Detect which cell encompasses the target text, then output its [X, Y] center coordinate. 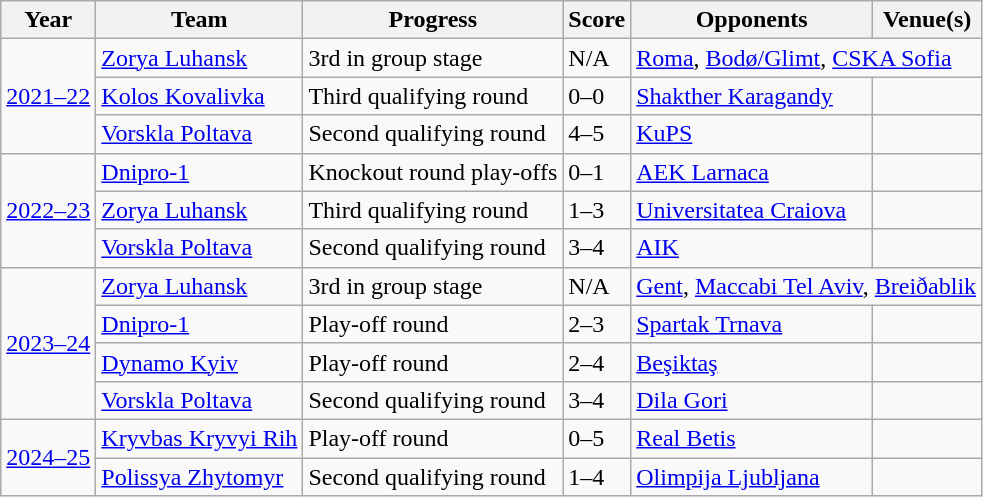
Polissya Zhytomyr [200, 477]
Roma, Bodø/Glimt, CSKA Sofia [806, 58]
Opponents [752, 20]
4–5 [597, 134]
Spartak Trnava [752, 324]
KuPS [752, 134]
Olimpija Ljubljana [752, 477]
Dynamo Kyiv [200, 362]
AEK Larnaca [752, 172]
Dila Gori [752, 400]
1–3 [597, 210]
Gent, Maccabi Tel Aviv, Breiðablik [806, 286]
Team [200, 20]
0–1 [597, 172]
Progress [433, 20]
Real Betis [752, 438]
AIK [752, 248]
2–3 [597, 324]
2021–22 [48, 96]
Universitatea Craiova [752, 210]
1–4 [597, 477]
2024–25 [48, 457]
Kryvbas Kryvyi Rih [200, 438]
Beşiktaş [752, 362]
0–5 [597, 438]
Knockout round play-offs [433, 172]
Venue(s) [928, 20]
2–4 [597, 362]
2023–24 [48, 343]
2022–23 [48, 210]
Score [597, 20]
Year [48, 20]
Kolos Kovalivka [200, 96]
Shakther Karagandy [752, 96]
0–0 [597, 96]
